Find where the given text appears and provide that cell's center as [X, Y] coordinate. 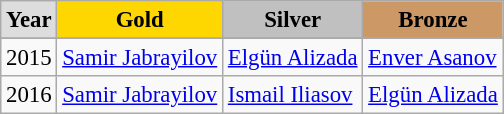
2015 [29, 58]
2016 [29, 95]
Year [29, 20]
Silver [293, 20]
Bronze [433, 20]
Enver Asanov [433, 58]
Gold [140, 20]
Ismail Iliasov [293, 95]
